Scan for the cell matching the given text and deliver its (X, Y) coordinate at center. 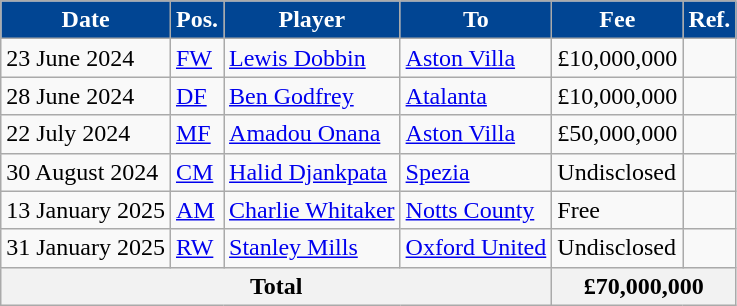
Charlie Whitaker (312, 210)
13 January 2025 (86, 210)
Stanley Mills (312, 248)
31 January 2025 (86, 248)
To (476, 20)
Ben Godfrey (312, 96)
MF (196, 134)
Date (86, 20)
Atalanta (476, 96)
Fee (618, 20)
23 June 2024 (86, 58)
Oxford United (476, 248)
Free (618, 210)
Lewis Dobbin (312, 58)
£50,000,000 (618, 134)
CM (196, 172)
22 July 2024 (86, 134)
28 June 2024 (86, 96)
Pos. (196, 20)
Player (312, 20)
Amadou Onana (312, 134)
AM (196, 210)
Notts County (476, 210)
30 August 2024 (86, 172)
Total (276, 286)
DF (196, 96)
£70,000,000 (644, 286)
RW (196, 248)
Ref. (710, 20)
Spezia (476, 172)
Halid Djankpata (312, 172)
FW (196, 58)
